Find where the given text appears and provide that cell's center as (X, Y) coordinate. 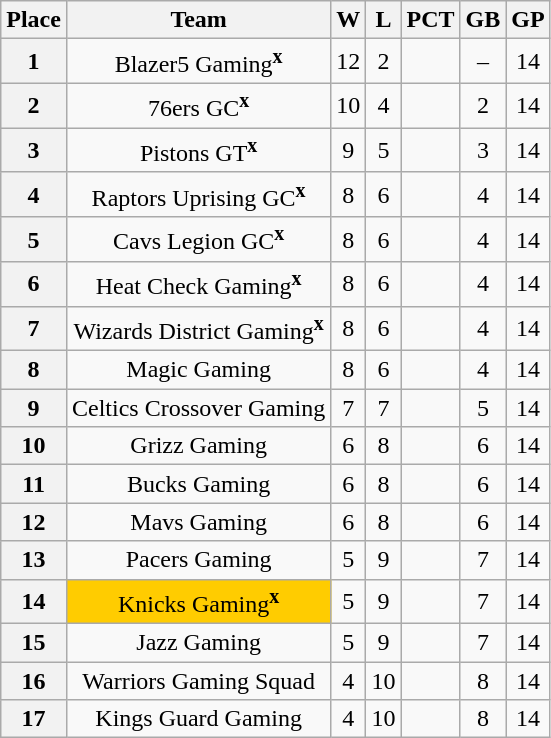
W (348, 20)
13 (34, 560)
Warriors Gaming Squad (198, 681)
Pacers Gaming (198, 560)
Raptors Uprising GCx (198, 194)
Cavs Legion GCx (198, 240)
Team (198, 20)
15 (34, 643)
PCT (430, 20)
Heat Check Gamingx (198, 284)
L (384, 20)
1 (34, 62)
Celtics Crossover Gaming (198, 408)
GP (528, 20)
Bucks Gaming (198, 484)
Place (34, 20)
GB (483, 20)
Pistons GTx (198, 150)
Blazer5 Gamingx (198, 62)
Knicks Gamingx (198, 602)
16 (34, 681)
11 (34, 484)
76ers GCx (198, 106)
– (483, 62)
17 (34, 719)
Mavs Gaming (198, 522)
Magic Gaming (198, 370)
Jazz Gaming (198, 643)
Wizards District Gamingx (198, 328)
Grizz Gaming (198, 446)
Kings Guard Gaming (198, 719)
